Identify which cell holds the provided text, then report its [x, y] central coordinate. 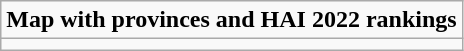
Map with provinces and HAI 2022 rankings [232, 20]
